Identify which cell holds the provided text, then report its [X, Y] central coordinate. 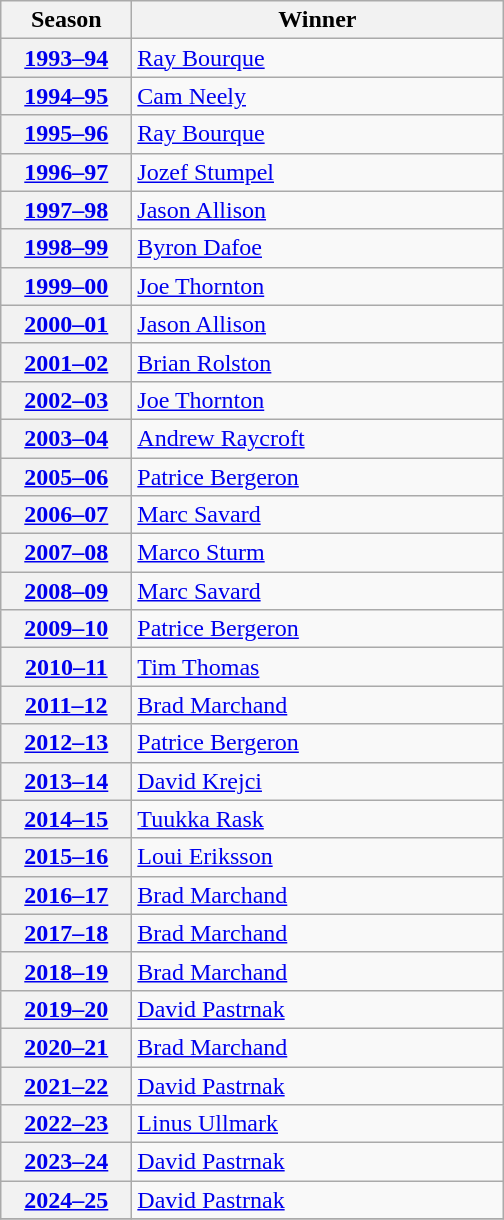
David Krejci [318, 781]
2001–02 [66, 362]
Tim Thomas [318, 667]
2008–09 [66, 591]
2015–16 [66, 857]
Jozef Stumpel [318, 172]
Brian Rolston [318, 362]
Marco Sturm [318, 553]
Season [66, 20]
2012–13 [66, 743]
2024–25 [66, 1200]
2014–15 [66, 819]
Cam Neely [318, 96]
1993–94 [66, 58]
2009–10 [66, 629]
2013–14 [66, 781]
Andrew Raycroft [318, 438]
2000–01 [66, 324]
Winner [318, 20]
2016–17 [66, 895]
2020–21 [66, 1047]
1998–99 [66, 248]
Tuukka Rask [318, 819]
1994–95 [66, 96]
1997–98 [66, 210]
2011–12 [66, 705]
2003–04 [66, 438]
1999–00 [66, 286]
2022–23 [66, 1124]
2006–07 [66, 515]
2023–24 [66, 1162]
2018–19 [66, 971]
2010–11 [66, 667]
2002–03 [66, 400]
1996–97 [66, 172]
2019–20 [66, 1009]
2017–18 [66, 933]
2021–22 [66, 1085]
2005–06 [66, 477]
Linus Ullmark [318, 1124]
1995–96 [66, 134]
Byron Dafoe [318, 248]
2007–08 [66, 553]
Loui Eriksson [318, 857]
